Return the (x, y) coordinate for the center point of the cell that contains the specified text.  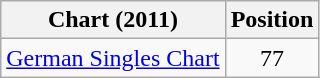
Chart (2011) (113, 20)
77 (272, 58)
German Singles Chart (113, 58)
Position (272, 20)
